Search for the cell housing the specified text and yield its [X, Y] center coordinate. 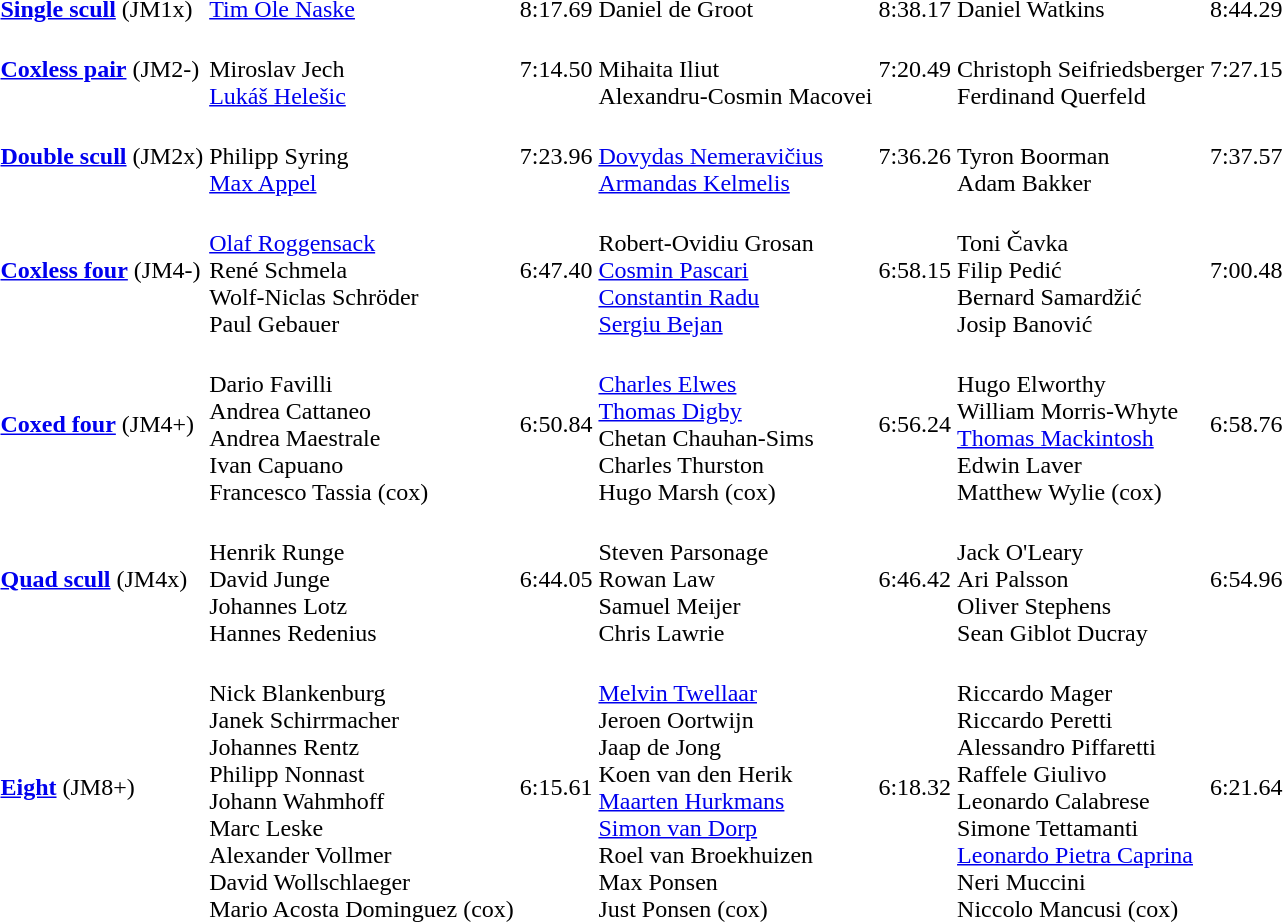
6:56.24 [915, 424]
Tyron BoormanAdam Bakker [1081, 156]
Charles ElwesThomas DigbyChetan Chauhan-SimsCharles ThurstonHugo Marsh (cox) [736, 424]
Philipp SyringMax Appel [362, 156]
7:23.96 [556, 156]
Jack O'LearyAri PalssonOliver StephensSean Giblot Ducray [1081, 579]
Hugo ElworthyWilliam Morris-WhyteThomas MackintoshEdwin LaverMatthew Wylie (cox) [1081, 424]
7:36.26 [915, 156]
6:46.42 [915, 579]
Dario FavilliAndrea CattaneoAndrea MaestraleIvan CapuanoFrancesco Tassia (cox) [362, 424]
6:47.40 [556, 270]
6:50.84 [556, 424]
Henrik RungeDavid JungeJohannes LotzHannes Redenius [362, 579]
Olaf RoggensackRené SchmelaWolf-Niclas SchröderPaul Gebauer [362, 270]
Steven ParsonageRowan LawSamuel MeijerChris Lawrie [736, 579]
Mihaita IliutAlexandru-Cosmin Macovei [736, 69]
6:58.15 [915, 270]
Dovydas NemeravičiusArmandas Kelmelis [736, 156]
6:44.05 [556, 579]
Robert-Ovidiu GrosanCosmin PascariConstantin RaduSergiu Bejan [736, 270]
Christoph SeifriedsbergerFerdinand Querfeld [1081, 69]
7:14.50 [556, 69]
Toni ČavkaFilip PedićBernard SamardžićJosip Banović [1081, 270]
7:20.49 [915, 69]
Miroslav JechLukáš Helešic [362, 69]
